Return the (x, y) coordinate for the center point of the cell that contains the specified text.  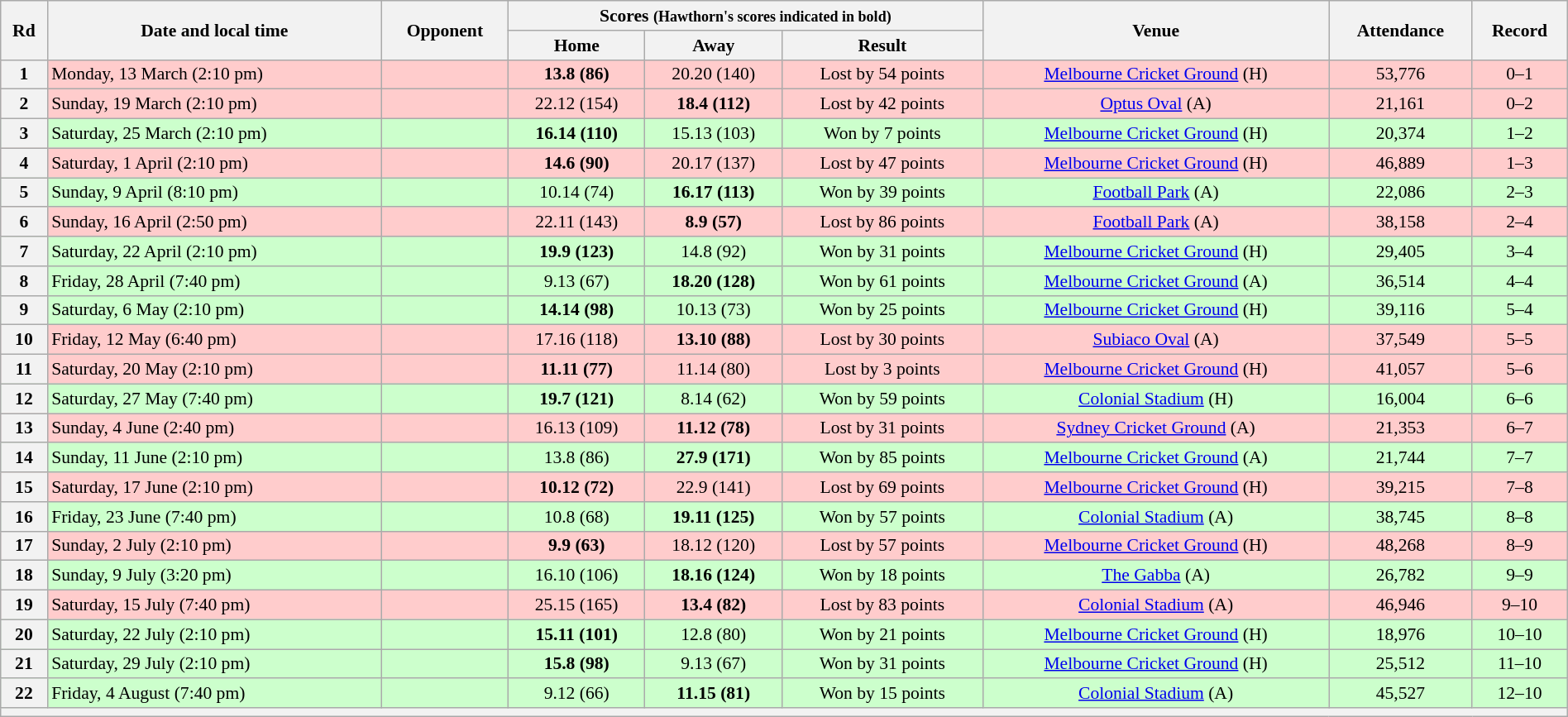
10 (24, 340)
Scores (Hawthorn's scores indicated in bold) (745, 16)
13.10 (88) (714, 340)
Won by 7 points (883, 134)
12–10 (1520, 694)
22.12 (154) (576, 104)
22,086 (1401, 193)
Lost by 86 points (883, 222)
Saturday, 15 July (7:40 pm) (214, 605)
Venue (1156, 30)
Sunday, 19 March (2:10 pm) (214, 104)
7–8 (1520, 487)
6–6 (1520, 399)
Result (883, 45)
0–1 (1520, 74)
5 (24, 193)
Record (1520, 30)
26,782 (1401, 576)
11.12 (78) (714, 428)
4–4 (1520, 281)
48,268 (1401, 546)
Won by 57 points (883, 517)
Won by 15 points (883, 694)
Rd (24, 30)
Date and local time (214, 30)
19.11 (125) (714, 517)
39,116 (1401, 310)
21,744 (1401, 458)
Saturday, 1 April (2:10 pm) (214, 163)
Won by 21 points (883, 634)
Saturday, 27 May (7:40 pm) (214, 399)
12.8 (80) (714, 634)
2 (24, 104)
18.16 (124) (714, 576)
Lost by 57 points (883, 546)
17.16 (118) (576, 340)
41,057 (1401, 370)
29,405 (1401, 251)
22.9 (141) (714, 487)
45,527 (1401, 694)
9–9 (1520, 576)
11 (24, 370)
25,512 (1401, 664)
Sunday, 11 June (2:10 pm) (214, 458)
Lost by 42 points (883, 104)
7–7 (1520, 458)
15.13 (103) (714, 134)
Lost by 31 points (883, 428)
1–3 (1520, 163)
8–9 (1520, 546)
8.9 (57) (714, 222)
7 (24, 251)
Won by 39 points (883, 193)
19.7 (121) (576, 399)
Lost by 83 points (883, 605)
8.14 (62) (714, 399)
53,776 (1401, 74)
Home (576, 45)
Friday, 23 June (7:40 pm) (214, 517)
Lost by 54 points (883, 74)
Saturday, 25 March (2:10 pm) (214, 134)
16,004 (1401, 399)
39,215 (1401, 487)
14.6 (90) (576, 163)
38,158 (1401, 222)
Lost by 30 points (883, 340)
Optus Oval (A) (1156, 104)
8 (24, 281)
9 (24, 310)
Saturday, 29 July (2:10 pm) (214, 664)
11–10 (1520, 664)
15.11 (101) (576, 634)
10.8 (68) (576, 517)
Won by 85 points (883, 458)
5–6 (1520, 370)
9.9 (63) (576, 546)
5–4 (1520, 310)
Away (714, 45)
Opponent (445, 30)
3–4 (1520, 251)
Saturday, 17 June (2:10 pm) (214, 487)
20.20 (140) (714, 74)
Sunday, 2 July (2:10 pm) (214, 546)
19 (24, 605)
17 (24, 546)
Subiaco Oval (A) (1156, 340)
8–8 (1520, 517)
37,549 (1401, 340)
11.14 (80) (714, 370)
Saturday, 22 April (2:10 pm) (214, 251)
9–10 (1520, 605)
Sunday, 9 April (8:10 pm) (214, 193)
15.8 (98) (576, 664)
Sunday, 9 July (3:20 pm) (214, 576)
Colonial Stadium (H) (1156, 399)
Sydney Cricket Ground (A) (1156, 428)
14.14 (98) (576, 310)
9.12 (66) (576, 694)
Saturday, 6 May (2:10 pm) (214, 310)
38,745 (1401, 517)
22 (24, 694)
12 (24, 399)
46,946 (1401, 605)
1 (24, 74)
16.17 (113) (714, 193)
11.15 (81) (714, 694)
16.13 (109) (576, 428)
Sunday, 4 June (2:40 pm) (214, 428)
Friday, 12 May (6:40 pm) (214, 340)
10.13 (73) (714, 310)
1–2 (1520, 134)
22.11 (143) (576, 222)
18.12 (120) (714, 546)
19.9 (123) (576, 251)
Lost by 3 points (883, 370)
The Gabba (A) (1156, 576)
20,374 (1401, 134)
Friday, 4 August (7:40 pm) (214, 694)
3 (24, 134)
Lost by 47 points (883, 163)
Friday, 28 April (7:40 pm) (214, 281)
Monday, 13 March (2:10 pm) (214, 74)
10–10 (1520, 634)
16.10 (106) (576, 576)
11.11 (77) (576, 370)
25.15 (165) (576, 605)
13 (24, 428)
0–2 (1520, 104)
Won by 61 points (883, 281)
Won by 25 points (883, 310)
18 (24, 576)
27.9 (171) (714, 458)
4 (24, 163)
Won by 18 points (883, 576)
Lost by 69 points (883, 487)
10.12 (72) (576, 487)
16.14 (110) (576, 134)
21 (24, 664)
18.20 (128) (714, 281)
46,889 (1401, 163)
Won by 59 points (883, 399)
6–7 (1520, 428)
18.4 (112) (714, 104)
6 (24, 222)
2–4 (1520, 222)
13.4 (82) (714, 605)
14 (24, 458)
2–3 (1520, 193)
20 (24, 634)
36,514 (1401, 281)
Sunday, 16 April (2:50 pm) (214, 222)
Saturday, 22 July (2:10 pm) (214, 634)
10.14 (74) (576, 193)
14.8 (92) (714, 251)
15 (24, 487)
18,976 (1401, 634)
5–5 (1520, 340)
21,161 (1401, 104)
Attendance (1401, 30)
16 (24, 517)
Saturday, 20 May (2:10 pm) (214, 370)
20.17 (137) (714, 163)
21,353 (1401, 428)
